Provide the (X, Y) coordinate of the cell's center where the given text is located.  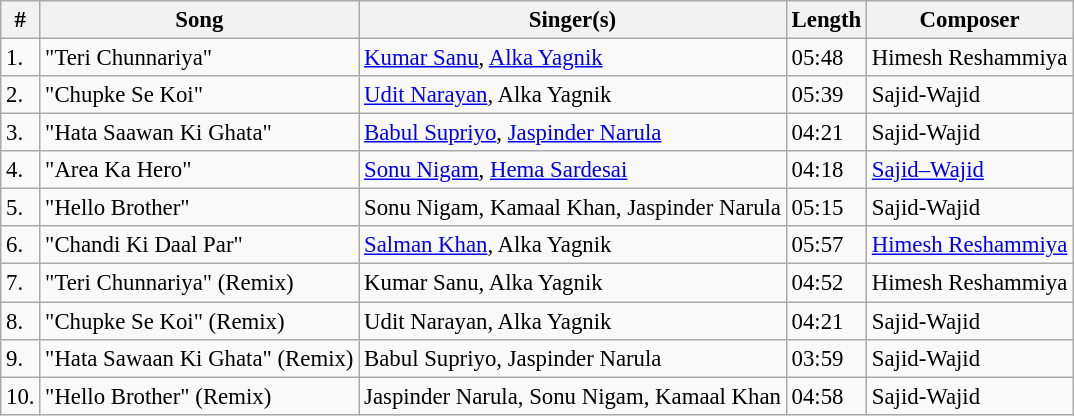
"Hello Brother" (200, 208)
05:48 (826, 58)
"Area Ka Hero" (200, 170)
3. (20, 133)
Sonu Nigam, Kamaal Khan, Jaspinder Narula (573, 208)
Jaspinder Narula, Sonu Nigam, Kamaal Khan (573, 396)
05:15 (826, 208)
04:18 (826, 170)
"Chandi Ki Daal Par" (200, 245)
04:58 (826, 396)
"Chupke Se Koi" (200, 95)
"Teri Chunnariya" (200, 58)
04:52 (826, 283)
4. (20, 170)
"Hata Sawaan Ki Ghata" (Remix) (200, 358)
1. (20, 58)
7. (20, 283)
Song (200, 20)
Singer(s) (573, 20)
Composer (970, 20)
05:57 (826, 245)
# (20, 20)
6. (20, 245)
03:59 (826, 358)
10. (20, 396)
"Chupke Se Koi" (Remix) (200, 321)
"Teri Chunnariya" (Remix) (200, 283)
9. (20, 358)
05:39 (826, 95)
5. (20, 208)
"Hata Saawan Ki Ghata" (200, 133)
"Hello Brother" (Remix) (200, 396)
Salman Khan, Alka Yagnik (573, 245)
Sonu Nigam, Hema Sardesai (573, 170)
Sajid–Wajid (970, 170)
2. (20, 95)
8. (20, 321)
Length (826, 20)
